Detect which cell encompasses the target text, then output its (x, y) center coordinate. 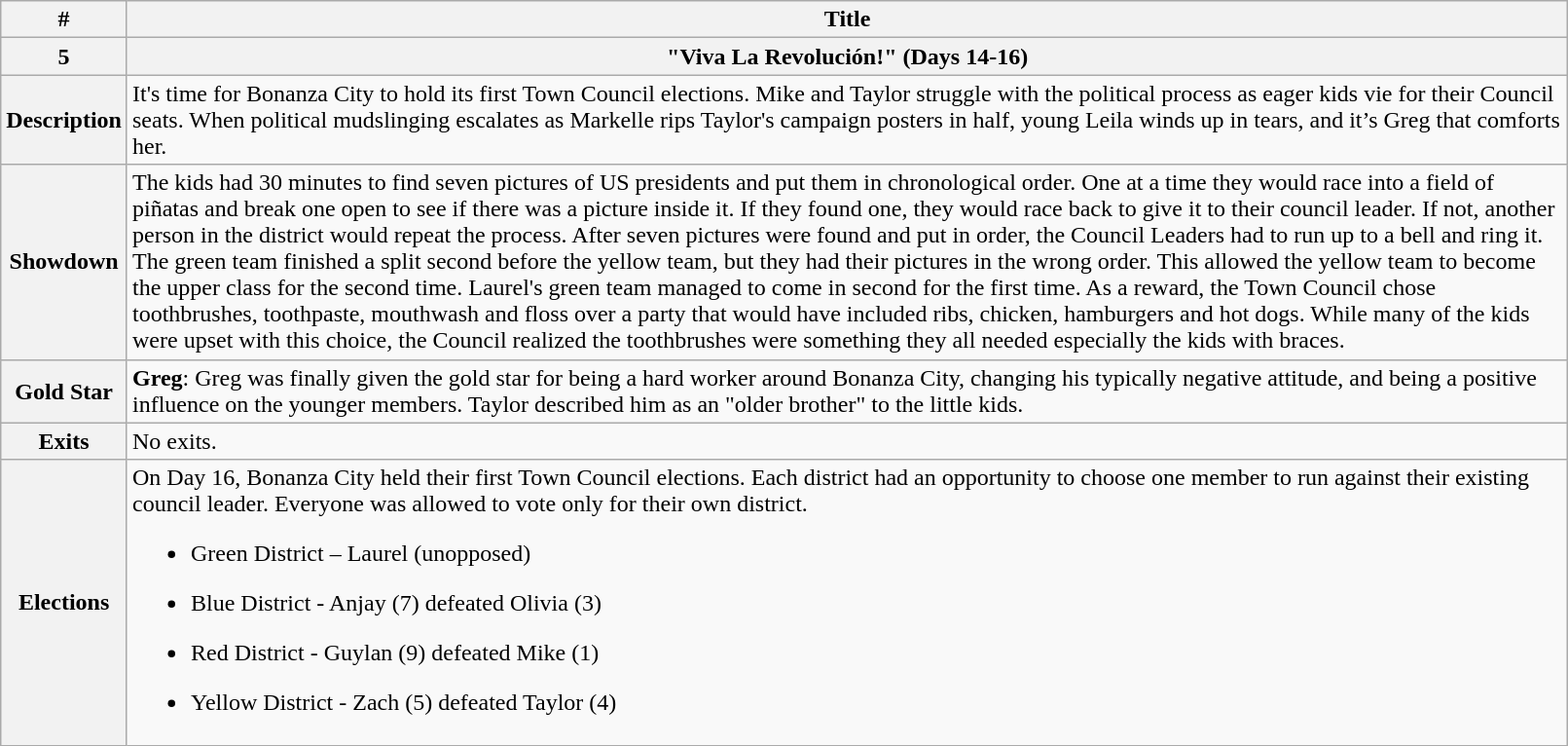
"Viva La Revolución!" (Days 14-16) (847, 56)
Title (847, 19)
No exits. (847, 441)
Showdown (64, 262)
Description (64, 120)
Exits (64, 441)
5 (64, 56)
Elections (64, 602)
Gold Star (64, 392)
# (64, 19)
